Pinpoint the cell where the given text exists, returning its (x, y) midpoint coordinate. 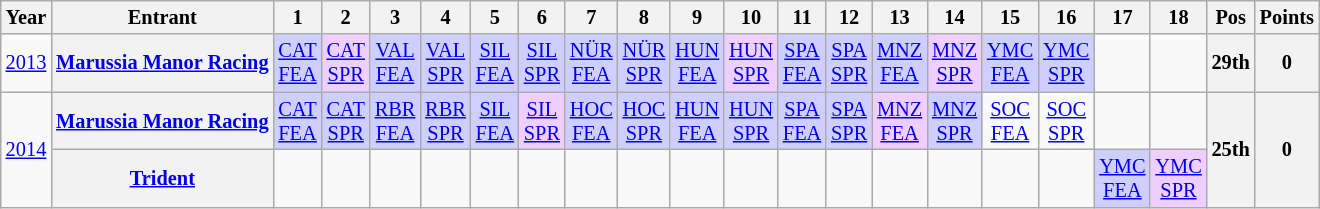
VALFEA (395, 63)
15 (1010, 17)
1 (297, 17)
7 (592, 17)
RBRSPR (445, 121)
18 (1178, 17)
Points (1287, 17)
VALSPR (445, 63)
Trident (162, 178)
2 (346, 17)
HOCSPR (644, 121)
12 (849, 17)
HOCFEA (592, 121)
14 (954, 17)
17 (1122, 17)
SOCSPR (1066, 121)
16 (1066, 17)
2014 (26, 150)
Entrant (162, 17)
5 (495, 17)
NÜRFEA (592, 63)
29th (1231, 63)
4 (445, 17)
11 (802, 17)
RBRFEA (395, 121)
10 (751, 17)
9 (697, 17)
8 (644, 17)
2013 (26, 63)
Year (26, 17)
Pos (1231, 17)
NÜRSPR (644, 63)
3 (395, 17)
SOCFEA (1010, 121)
6 (542, 17)
13 (900, 17)
25th (1231, 150)
